Return (X, Y) of the center of cell containing provided text 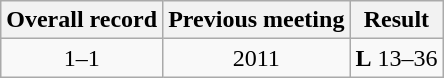
1–1 (82, 58)
L 13–36 (396, 58)
Previous meeting (256, 20)
Result (396, 20)
2011 (256, 58)
Overall record (82, 20)
